Pinpoint the cell where the given text exists, returning its (x, y) midpoint coordinate. 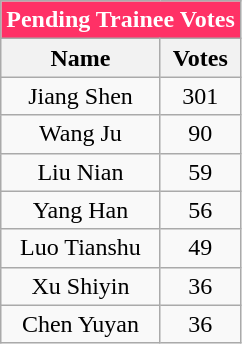
59 (200, 172)
90 (200, 134)
Liu Nian (80, 172)
Yang Han (80, 210)
Chen Yuyan (80, 324)
56 (200, 210)
Luo Tianshu (80, 248)
49 (200, 248)
Xu Shiyin (80, 286)
Pending Trainee Votes (121, 20)
Votes (200, 58)
301 (200, 96)
Wang Ju (80, 134)
Jiang Shen (80, 96)
Name (80, 58)
